Determine the [X, Y] coordinate at the center of the cell enclosing the given text.  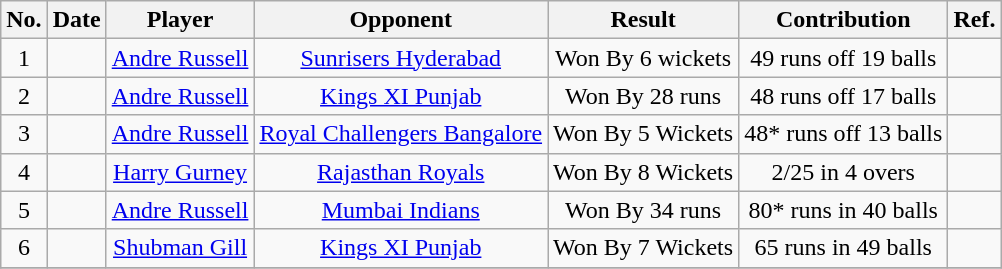
3 [24, 134]
Harry Gurney [180, 172]
5 [24, 210]
48 runs off 17 balls [844, 96]
Result [644, 20]
Mumbai Indians [401, 210]
Won By 7 Wickets [644, 248]
2/25 in 4 overs [844, 172]
49 runs off 19 balls [844, 58]
Contribution [844, 20]
Shubman Gill [180, 248]
Sunrisers Hyderabad [401, 58]
Won By 6 wickets [644, 58]
No. [24, 20]
Ref. [974, 20]
48* runs off 13 balls [844, 134]
4 [24, 172]
2 [24, 96]
1 [24, 58]
65 runs in 49 balls [844, 248]
Rajasthan Royals [401, 172]
80* runs in 40 balls [844, 210]
6 [24, 248]
Opponent [401, 20]
Won By 8 Wickets [644, 172]
Player [180, 20]
Won By 5 Wickets [644, 134]
Won By 34 runs [644, 210]
Royal Challengers Bangalore [401, 134]
Won By 28 runs [644, 96]
Date [76, 20]
